Capture the cell that displays the provided text and extract its (x, y) central coordinate. 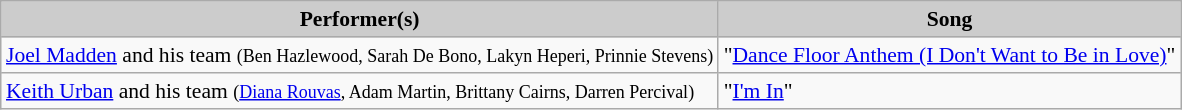
"I'm In" (949, 91)
Keith Urban and his team (Diana Rouvas, Adam Martin, Brittany Cairns, Darren Percival) (360, 91)
Joel Madden and his team (Ben Hazlewood, Sarah De Bono, Lakyn Heperi, Prinnie Stevens) (360, 55)
Song (949, 19)
Performer(s) (360, 19)
"Dance Floor Anthem (I Don't Want to Be in Love)" (949, 55)
